Return [X, Y] of the center of cell containing provided text 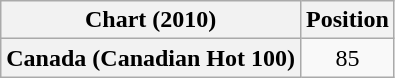
Chart (2010) [151, 20]
Canada (Canadian Hot 100) [151, 58]
Position [348, 20]
85 [348, 58]
